Return the [x, y] coordinate for the center point of the cell that contains the specified text.  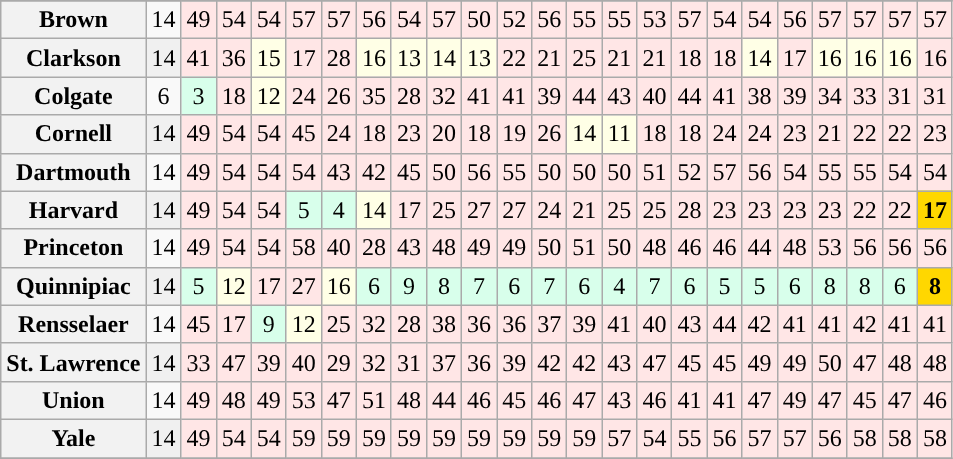
19 [514, 134]
35 [374, 96]
Union [74, 400]
Yale [74, 438]
St. Lawrence [74, 362]
Colgate [74, 96]
3 [198, 96]
20 [444, 134]
Rensselaer [74, 324]
34 [830, 96]
15 [268, 58]
Clarkson [74, 58]
Brown [74, 20]
Cornell [74, 134]
29 [338, 362]
Harvard [74, 210]
Quinnipiac [74, 286]
Princeton [74, 248]
11 [620, 134]
Dartmouth [74, 172]
